From the cell containing the given text, extract its center point as [x, y] coordinate. 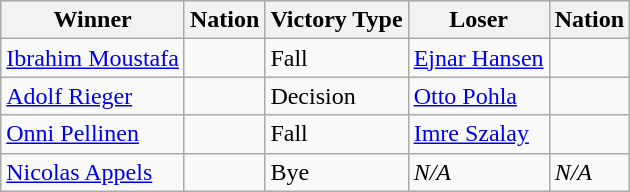
Bye [336, 172]
Decision [336, 96]
Loser [478, 20]
Ejnar Hansen [478, 58]
Ibrahim Moustafa [93, 58]
Onni Pellinen [93, 134]
Winner [93, 20]
Victory Type [336, 20]
Nicolas Appels [93, 172]
Imre Szalay [478, 134]
Adolf Rieger [93, 96]
Otto Pohla [478, 96]
